Return the (X, Y) coordinate for the center point of the cell that contains the specified text.  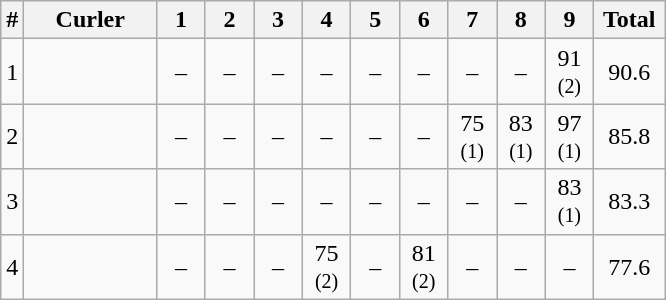
91 (2) (570, 72)
6 (424, 20)
85.8 (630, 136)
Curler (90, 20)
7 (472, 20)
75 (2) (326, 266)
Total (630, 20)
77.6 (630, 266)
83.3 (630, 202)
97 (1) (570, 136)
8 (522, 20)
90.6 (630, 72)
75 (1) (472, 136)
81 (2) (424, 266)
# (12, 20)
9 (570, 20)
5 (376, 20)
